Capture the cell that displays the provided text and extract its [X, Y] central coordinate. 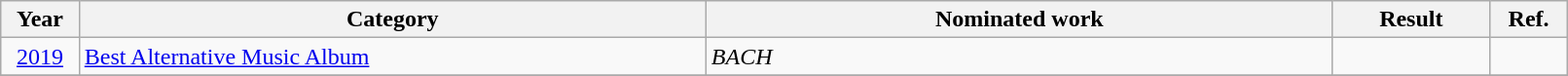
Ref. [1528, 19]
Category [392, 19]
Year [40, 19]
BACH [1019, 57]
Result [1411, 19]
Best Alternative Music Album [392, 57]
2019 [40, 57]
Nominated work [1019, 19]
